Pinpoint the cell where the given text exists, returning its (x, y) midpoint coordinate. 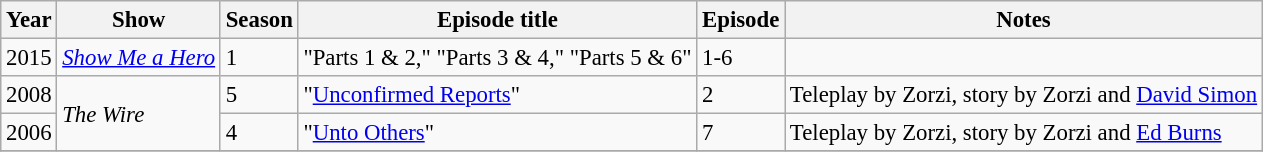
Episode (741, 20)
"Unconfirmed Reports" (498, 95)
1 (259, 58)
2006 (29, 133)
Teleplay by Zorzi, story by Zorzi and Ed Burns (1024, 133)
7 (741, 133)
2 (741, 95)
Show Me a Hero (139, 58)
"Parts 1 & 2," "Parts 3 & 4," "Parts 5 & 6" (498, 58)
"Unto Others" (498, 133)
Teleplay by Zorzi, story by Zorzi and David Simon (1024, 95)
Notes (1024, 20)
5 (259, 95)
Show (139, 20)
4 (259, 133)
Episode title (498, 20)
Year (29, 20)
1-6 (741, 58)
The Wire (139, 114)
2008 (29, 95)
2015 (29, 58)
Season (259, 20)
